Provide the (x, y) coordinate of the cell's center where the given text is located.  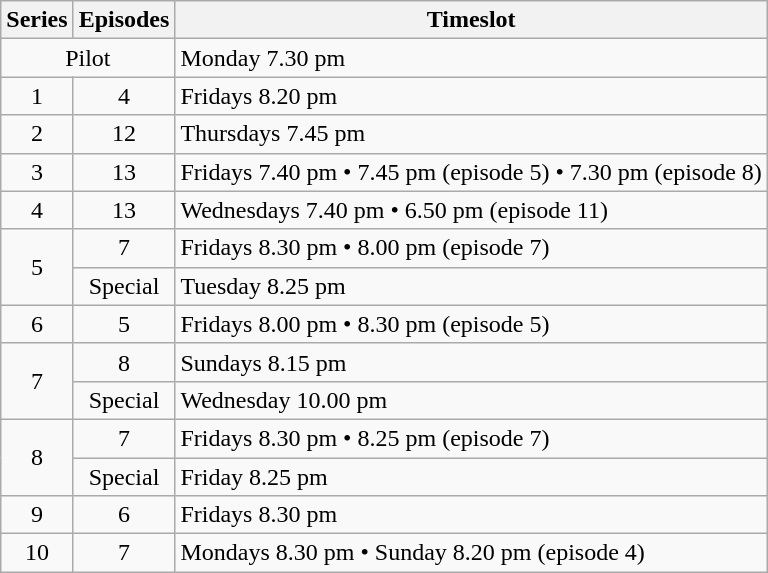
Fridays 8.30 pm • 8.00 pm (episode 7) (471, 248)
2 (37, 134)
1 (37, 96)
Pilot (88, 58)
Sundays 8.15 pm (471, 362)
10 (37, 553)
Mondays 8.30 pm • Sunday 8.20 pm (episode 4) (471, 553)
Fridays 8.00 pm • 8.30 pm (episode 5) (471, 324)
Wednesdays 7.40 pm • 6.50 pm (episode 11) (471, 210)
Wednesday 10.00 pm (471, 400)
Thursdays 7.45 pm (471, 134)
Fridays 8.30 pm (471, 515)
Friday 8.25 pm (471, 477)
Fridays 8.30 pm • 8.25 pm (episode 7) (471, 438)
Series (37, 20)
Episodes (124, 20)
Fridays 7.40 pm • 7.45 pm (episode 5) • 7.30 pm (episode 8) (471, 172)
Timeslot (471, 20)
3 (37, 172)
Monday 7.30 pm (471, 58)
9 (37, 515)
Fridays 8.20 pm (471, 96)
Tuesday 8.25 pm (471, 286)
12 (124, 134)
